Find where the given text appears and provide that cell's center as (X, Y) coordinate. 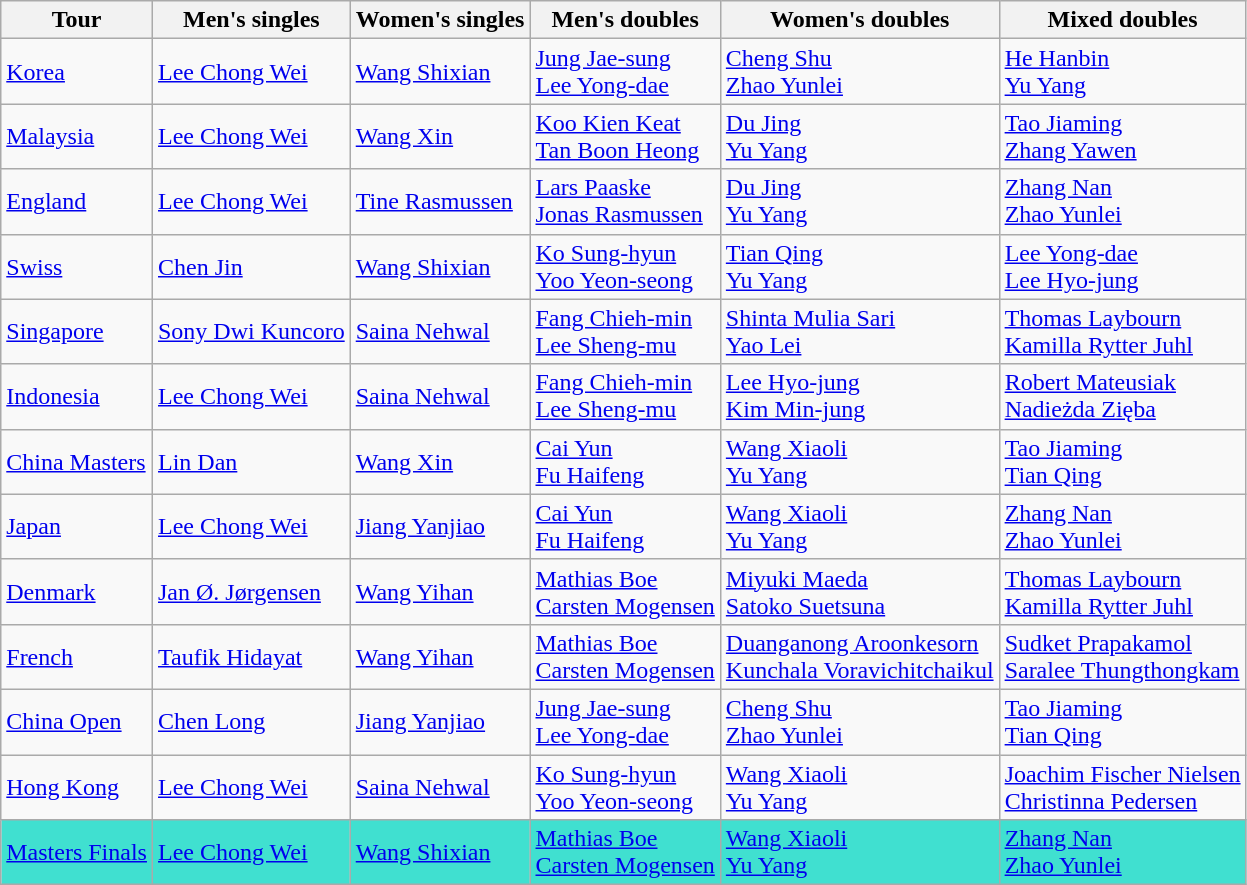
Sudket Prapakamol Saralee Thungthongkam (1122, 656)
Swiss (77, 266)
Tian Qing Yu Yang (860, 266)
China Open (77, 722)
Miyuki Maeda Satoko Suetsuna (860, 592)
Shinta Mulia Sari Yao Lei (860, 332)
Chen Jin (251, 266)
Malaysia (77, 136)
Lee Hyo-jung Kim Min-jung (860, 396)
Tine Rasmussen (440, 202)
China Masters (77, 462)
Denmark (77, 592)
Chen Long (251, 722)
Women's singles (440, 20)
Men's singles (251, 20)
Japan (77, 526)
Lin Dan (251, 462)
Masters Finals (77, 852)
Indonesia (77, 396)
Korea (77, 72)
Mixed doubles (1122, 20)
Tao Jiaming Zhang Yawen (1122, 136)
Sony Dwi Kuncoro (251, 332)
Men's doubles (625, 20)
Women's doubles (860, 20)
Duanganong Aroonkesorn Kunchala Voravichitchaikul (860, 656)
He Hanbin Yu Yang (1122, 72)
Lee Yong-dae Lee Hyo-jung (1122, 266)
Joachim Fischer Nielsen Christinna Pedersen (1122, 786)
England (77, 202)
Koo Kien Keat Tan Boon Heong (625, 136)
Lars Paaske Jonas Rasmussen (625, 202)
French (77, 656)
Taufik Hidayat (251, 656)
Jan Ø. Jørgensen (251, 592)
Singapore (77, 332)
Hong Kong (77, 786)
Robert Mateusiak Nadieżda Zięba (1122, 396)
Tour (77, 20)
